Find where the given text appears and provide that cell's center as [x, y] coordinate. 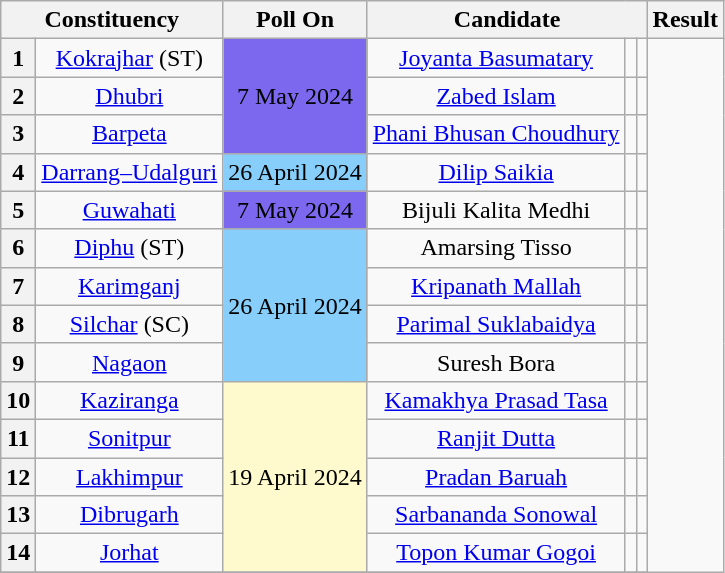
2 [18, 96]
Lakhimpur [130, 477]
11 [18, 438]
Karimganj [130, 286]
Ranjit Dutta [496, 438]
Result [685, 20]
Phani Bhusan Choudhury [496, 134]
Guwahati [130, 210]
Constituency [112, 20]
10 [18, 400]
Kripanath Mallah [496, 286]
14 [18, 553]
Bijuli Kalita Medhi [496, 210]
Sonitpur [130, 438]
Candidate [507, 20]
Diphu (ST) [130, 248]
Kokrajhar (ST) [130, 58]
Sarbananda Sonowal [496, 515]
Kaziranga [130, 400]
4 [18, 172]
Darrang–Udalguri [130, 172]
Parimal Suklabaidya [496, 324]
Dilip Saikia [496, 172]
5 [18, 210]
Kamakhya Prasad Tasa [496, 400]
13 [18, 515]
Jorhat [130, 553]
Pradan Baruah [496, 477]
Suresh Bora [496, 362]
Joyanta Basumatary [496, 58]
19 April 2024 [295, 476]
8 [18, 324]
3 [18, 134]
Poll On [295, 20]
Amarsing Tisso [496, 248]
Topon Kumar Gogoi [496, 553]
Nagaon [130, 362]
7 [18, 286]
Silchar (SC) [130, 324]
12 [18, 477]
6 [18, 248]
1 [18, 58]
Dibrugarh [130, 515]
Barpeta [130, 134]
9 [18, 362]
Zabed Islam [496, 96]
Dhubri [130, 96]
